Determine the (x, y) coordinate at the center of the cell enclosing the given text.  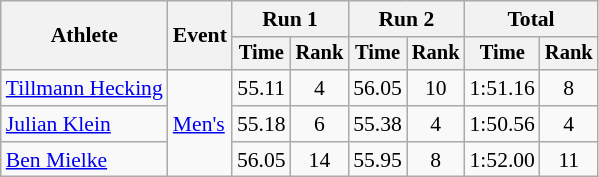
Total (530, 19)
56.05 (378, 88)
1:50.56 (502, 124)
Run 2 (406, 19)
Julian Klein (84, 124)
8 (569, 88)
Run 1 (290, 19)
Men's (200, 124)
55.38 (378, 124)
Athlete (84, 36)
10 (436, 88)
6 (320, 124)
55.18 (262, 124)
Event (200, 36)
55.11 (262, 88)
1:51.16 (502, 88)
Tillmann Hecking (84, 88)
